Search for the cell housing the specified text and yield its [X, Y] center coordinate. 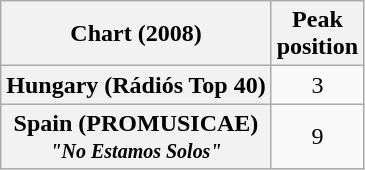
3 [317, 85]
Hungary (Rádiós Top 40) [136, 85]
Chart (2008) [136, 34]
Spain (PROMUSICAE)"No Estamos Solos" [136, 136]
Peakposition [317, 34]
9 [317, 136]
